Determine the (x, y) coordinate at the center of the cell enclosing the given text.  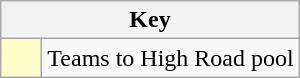
Key (150, 20)
Teams to High Road pool (170, 58)
